Find where the given text appears and provide that cell's center as (X, Y) coordinate. 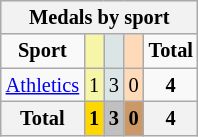
Medals by sport (100, 17)
Athletics (42, 85)
Sport (42, 51)
